For the text-containing cell, return its midpoint in (X, Y) coordinate format. 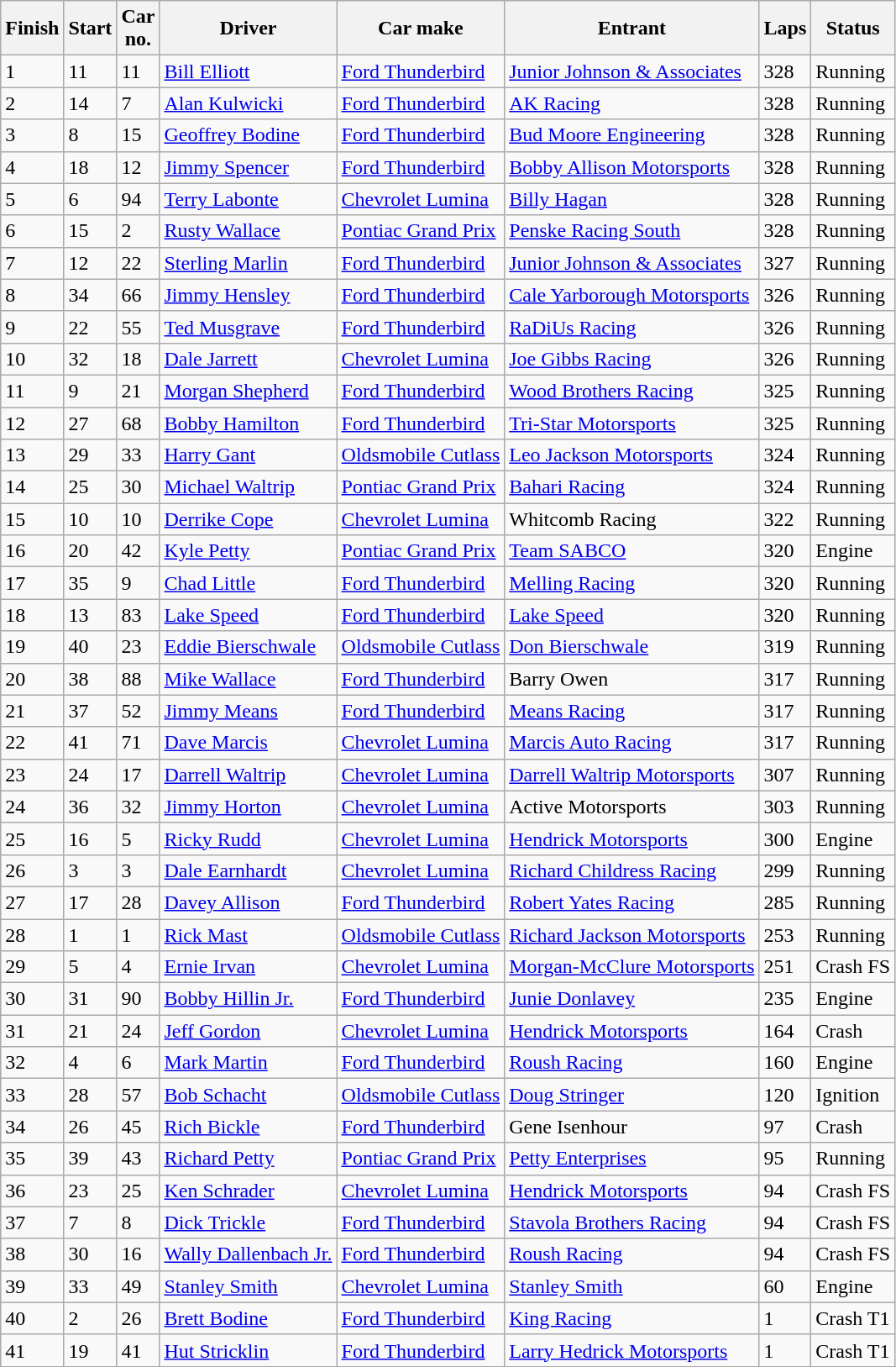
Petty Enterprises (631, 1159)
Robert Yates Racing (631, 902)
83 (138, 615)
Penske Racing South (631, 231)
Driver (249, 29)
97 (785, 1127)
Rick Mast (249, 935)
164 (785, 1031)
Bobby Hillin Jr. (249, 999)
Ken Schrader (249, 1191)
Richard Petty (249, 1159)
Team SABCO (631, 551)
88 (138, 679)
Status (853, 29)
King Racing (631, 1318)
Geoffrey Bodine (249, 135)
Jeff Gordon (249, 1031)
57 (138, 1095)
Bill Elliott (249, 71)
Means Racing (631, 711)
285 (785, 902)
Sterling Marlin (249, 263)
Darrell Waltrip (249, 775)
Melling Racing (631, 583)
Harry Gant (249, 455)
Jimmy Hensley (249, 295)
Jimmy Means (249, 711)
Leo Jackson Motorsports (631, 455)
319 (785, 647)
Whitcomb Racing (631, 519)
55 (138, 327)
Doug Stringer (631, 1095)
68 (138, 423)
Richard Childress Racing (631, 870)
Dale Earnhardt (249, 870)
Billy Hagan (631, 199)
322 (785, 519)
Tri-Star Motorsports (631, 423)
Alan Kulwicki (249, 103)
71 (138, 743)
Don Bierschwale (631, 647)
Morgan-McClure Motorsports (631, 967)
66 (138, 295)
Rich Bickle (249, 1127)
Davey Allison (249, 902)
Active Motorsports (631, 807)
Cale Yarborough Motorsports (631, 295)
Bud Moore Engineering (631, 135)
303 (785, 807)
Darrell Waltrip Motorsports (631, 775)
Richard Jackson Motorsports (631, 935)
Ted Musgrave (249, 327)
Eddie Bierschwale (249, 647)
Bob Schacht (249, 1095)
60 (785, 1286)
307 (785, 775)
Junie Donlavey (631, 999)
Jimmy Horton (249, 807)
235 (785, 999)
299 (785, 870)
Ricky Rudd (249, 839)
Bobby Allison Motorsports (631, 167)
Bahari Racing (631, 487)
Larry Hedrick Motorsports (631, 1350)
Terry Labonte (249, 199)
Ignition (853, 1095)
Gene Isenhour (631, 1127)
45 (138, 1127)
Jimmy Spencer (249, 167)
43 (138, 1159)
Dick Trickle (249, 1222)
Brett Bodine (249, 1318)
Mike Wallace (249, 679)
Chad Little (249, 583)
RaDiUs Racing (631, 327)
Laps (785, 29)
Dale Jarrett (249, 359)
Michael Waltrip (249, 487)
Entrant (631, 29)
95 (785, 1159)
Wood Brothers Racing (631, 391)
327 (785, 263)
90 (138, 999)
251 (785, 967)
AK Racing (631, 103)
52 (138, 711)
Dave Marcis (249, 743)
Finish (32, 29)
42 (138, 551)
300 (785, 839)
49 (138, 1286)
160 (785, 1063)
Kyle Petty (249, 551)
Car make (421, 29)
Start (91, 29)
120 (785, 1095)
Hut Stricklin (249, 1350)
Stavola Brothers Racing (631, 1222)
Mark Martin (249, 1063)
Ernie Irvan (249, 967)
Bobby Hamilton (249, 423)
Marcis Auto Racing (631, 743)
Wally Dallenbach Jr. (249, 1254)
253 (785, 935)
Joe Gibbs Racing (631, 359)
Carno. (138, 29)
Derrike Cope (249, 519)
Rusty Wallace (249, 231)
Morgan Shepherd (249, 391)
Barry Owen (631, 679)
